Identify which cell holds the provided text, then report its (x, y) central coordinate. 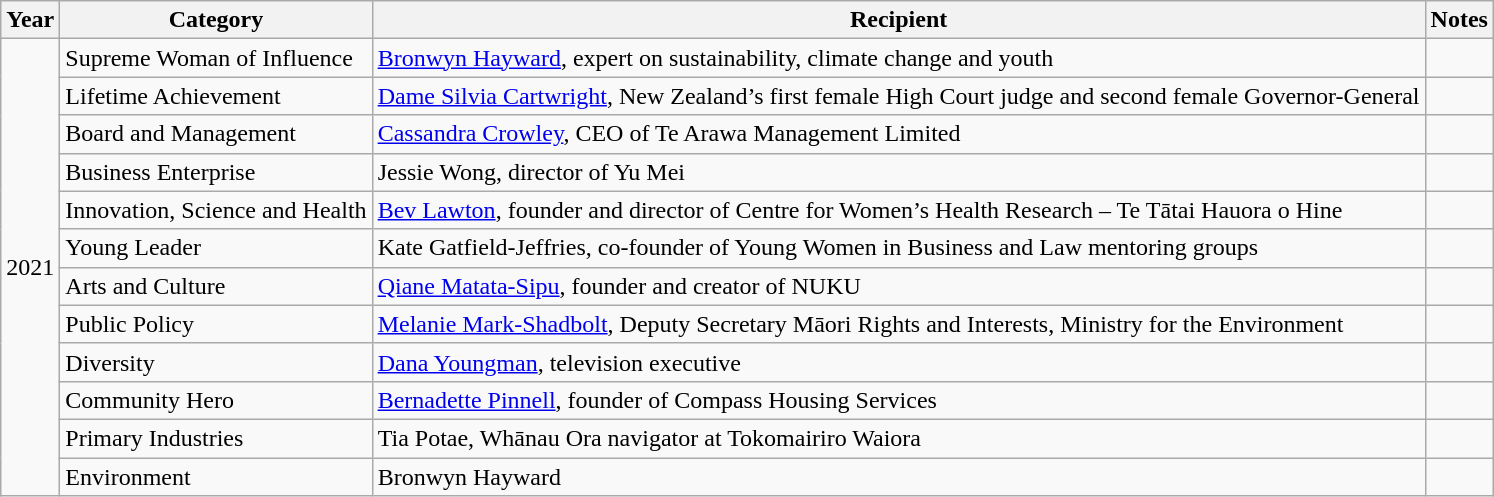
Bernadette Pinnell, founder of Compass Housing Services (898, 400)
Year (30, 20)
Tia Potae, Whānau Ora navigator at Tokomairiro Waiora (898, 438)
Diversity (216, 362)
Bev Lawton, founder and director of Centre for Women’s Health Research – Te Tātai Hauora o Hine (898, 210)
Dame Silvia Cartwright, New Zealand’s first female High Court judge and second female Governor-General (898, 96)
Melanie Mark-Shadbolt, Deputy Secretary Māori Rights and Interests, Ministry for the Environment (898, 324)
Business Enterprise (216, 172)
Dana Youngman, television executive (898, 362)
Qiane Matata-Sipu, founder and creator of NUKU (898, 286)
Recipient (898, 20)
Supreme Woman of Influence (216, 58)
Board and Management (216, 134)
Environment (216, 477)
Primary Industries (216, 438)
Category (216, 20)
Young Leader (216, 248)
Kate Gatfield-Jeffries, co-founder of Young Women in Business and Law mentoring groups (898, 248)
Community Hero (216, 400)
2021 (30, 268)
Public Policy (216, 324)
Jessie Wong, director of Yu Mei (898, 172)
Bronwyn Hayward (898, 477)
Arts and Culture (216, 286)
Cassandra Crowley, CEO of Te Arawa Management Limited (898, 134)
Bronwyn Hayward, expert on sustainability, climate change and youth (898, 58)
Notes (1459, 20)
Lifetime Achievement (216, 96)
Innovation, Science and Health (216, 210)
